Find where the given text appears and provide that cell's center as [x, y] coordinate. 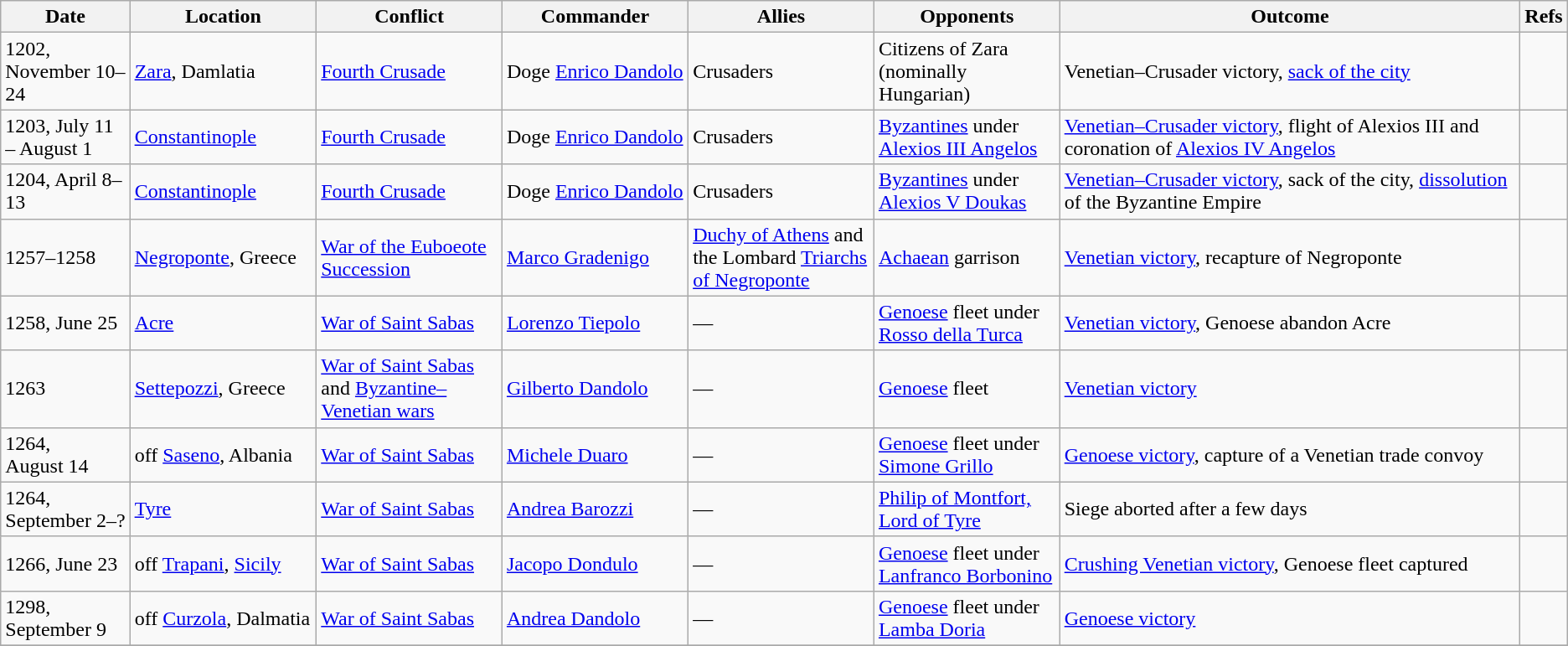
1264, August 14 [65, 454]
Location [223, 17]
Zara, Damlatia [223, 71]
1298, September 9 [65, 618]
off Curzola, Dalmatia [223, 618]
Genoese fleet under Rosso della Turca [967, 323]
Andrea Dandolo [595, 618]
Conflict [410, 17]
Genoese fleet under Simone Grillo [967, 454]
1257–1258 [65, 257]
Negroponte, Greece [223, 257]
Settepozzi, Greece [223, 389]
Opponents [967, 17]
1203, July 11 – August 1 [65, 137]
1204, April 8–13 [65, 191]
1266, June 23 [65, 563]
Venetian–Crusader victory, flight of Alexios III and coronation of Alexios IV Angelos [1290, 137]
Date [65, 17]
off Saseno, Albania [223, 454]
Byzantines under Alexios III Angelos [967, 137]
Lorenzo Tiepolo [595, 323]
Venetian victory, Genoese abandon Acre [1290, 323]
Genoese fleet [967, 389]
Venetian–Crusader victory, sack of the city, dissolution of the Byzantine Empire [1290, 191]
Genoese fleet under Lanfranco Borbonino [967, 563]
Marco Gradenigo [595, 257]
Citizens of Zara (nominally Hungarian) [967, 71]
Jacopo Dondulo [595, 563]
Refs [1544, 17]
Crushing Venetian victory, Genoese fleet captured [1290, 563]
Outcome [1290, 17]
Venetian victory [1290, 389]
Achaean garrison [967, 257]
Allies [781, 17]
War of the Euboeote Succession [410, 257]
Philip of Montfort, Lord of Tyre [967, 509]
Michele Duaro [595, 454]
Genoese fleet under Lamba Doria [967, 618]
off Trapani, Sicily [223, 563]
Commander [595, 17]
Acre [223, 323]
Byzantines under Alexios V Doukas [967, 191]
War of Saint Sabas and Byzantine–Venetian wars [410, 389]
Duchy of Athens and the Lombard Triarchs of Negroponte [781, 257]
1263 [65, 389]
1264, September 2–? [65, 509]
1258, June 25 [65, 323]
1202, November 10–24 [65, 71]
Venetian–Crusader victory, sack of the city [1290, 71]
Tyre [223, 509]
Genoese victory [1290, 618]
Gilberto Dandolo [595, 389]
Venetian victory, recapture of Negroponte [1290, 257]
Andrea Barozzi [595, 509]
Siege aborted after a few days [1290, 509]
Genoese victory, capture of a Venetian trade convoy [1290, 454]
